Output the (x, y) coordinate of the center of the cell containing the given text.  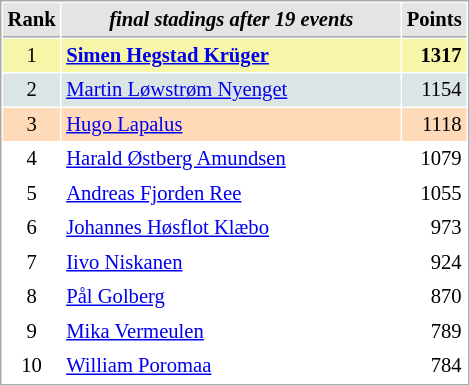
Pål Golberg (232, 296)
8 (32, 296)
William Poromaa (232, 366)
973 (434, 228)
Mika Vermeulen (232, 332)
784 (434, 366)
1 (32, 56)
Hugo Lapalus (232, 124)
1055 (434, 194)
1154 (434, 90)
4 (32, 158)
Simen Hegstad Krüger (232, 56)
Harald Østberg Amundsen (232, 158)
Andreas Fjorden Ree (232, 194)
924 (434, 262)
1118 (434, 124)
Martin Løwstrøm Nyenget (232, 90)
Johannes Høsflot Klæbo (232, 228)
6 (32, 228)
final stadings after 19 events (232, 20)
789 (434, 332)
9 (32, 332)
10 (32, 366)
7 (32, 262)
1317 (434, 56)
1079 (434, 158)
2 (32, 90)
3 (32, 124)
5 (32, 194)
Rank (32, 20)
870 (434, 296)
Iivo Niskanen (232, 262)
Points (434, 20)
